Search for the cell housing the specified text and yield its (x, y) center coordinate. 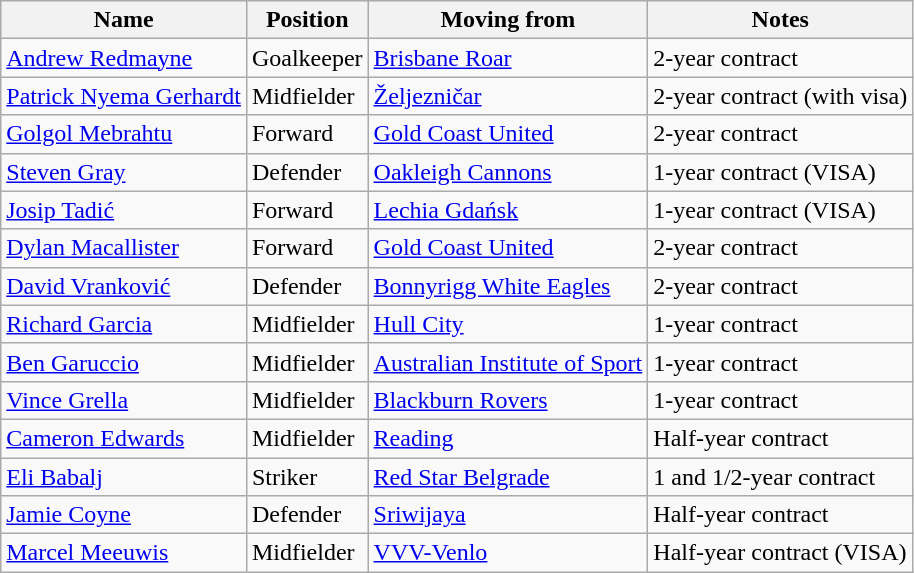
Moving from (508, 20)
Australian Institute of Sport (508, 362)
Andrew Redmayne (124, 58)
VVV-Venlo (508, 553)
2-year contract (with visa) (780, 96)
Goalkeeper (307, 58)
Steven Gray (124, 172)
Željezničar (508, 96)
Oakleigh Cannons (508, 172)
Sriwijaya (508, 515)
David Vranković (124, 286)
Blackburn Rovers (508, 400)
Notes (780, 20)
Striker (307, 477)
Jamie Coyne (124, 515)
Brisbane Roar (508, 58)
Reading (508, 438)
Josip Tadić (124, 210)
Vince Grella (124, 400)
Lechia Gdańsk (508, 210)
Name (124, 20)
Half-year contract (VISA) (780, 553)
Ben Garuccio (124, 362)
Patrick Nyema Gerhardt (124, 96)
Golgol Mebrahtu (124, 134)
Marcel Meeuwis (124, 553)
Position (307, 20)
Red Star Belgrade (508, 477)
Cameron Edwards (124, 438)
Eli Babalj (124, 477)
1 and 1/2-year contract (780, 477)
Dylan Macallister (124, 248)
Hull City (508, 324)
Richard Garcia (124, 324)
Bonnyrigg White Eagles (508, 286)
